Search for the cell housing the specified text and yield its (x, y) center coordinate. 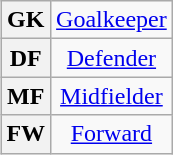
GK (26, 20)
Defender (112, 58)
DF (26, 58)
Midfielder (112, 96)
Goalkeeper (112, 20)
FW (26, 134)
Forward (112, 134)
MF (26, 96)
